Capture the cell that displays the provided text and extract its [x, y] central coordinate. 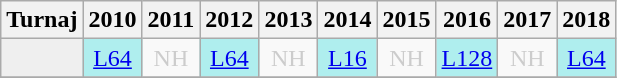
2013 [288, 20]
L16 [348, 58]
2017 [528, 20]
L128 [467, 58]
2016 [467, 20]
2014 [348, 20]
2015 [406, 20]
2010 [112, 20]
2012 [230, 20]
Turnaj [42, 20]
2011 [171, 20]
2018 [586, 20]
